Search for the cell housing the specified text and yield its (X, Y) center coordinate. 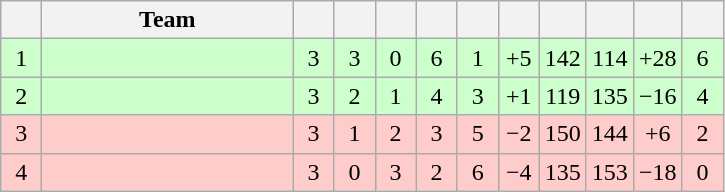
144 (610, 134)
Team (168, 20)
+6 (658, 134)
−18 (658, 172)
+5 (518, 58)
+1 (518, 96)
+28 (658, 58)
−2 (518, 134)
−16 (658, 96)
−4 (518, 172)
142 (562, 58)
5 (478, 134)
114 (610, 58)
119 (562, 96)
150 (562, 134)
153 (610, 172)
